Return the [X, Y] coordinate for the center point of the cell that contains the specified text.  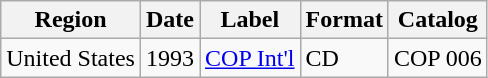
COP 006 [438, 58]
Label [250, 20]
CD [344, 58]
Catalog [438, 20]
COP Int'l [250, 58]
Format [344, 20]
1993 [170, 58]
Date [170, 20]
Region [71, 20]
United States [71, 58]
